Return the [x, y] coordinate for the center point of the cell that contains the specified text.  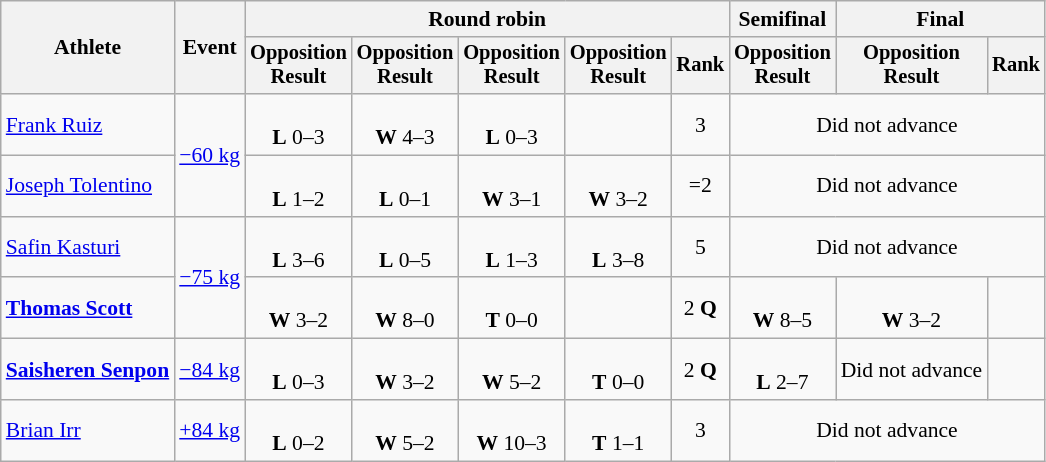
−75 kg [210, 278]
W 8–0 [406, 308]
Safin Kasturi [88, 248]
Saisheren Senpon [88, 370]
W 3–1 [512, 186]
L 1–2 [298, 186]
Athlete [88, 48]
Joseph Tolentino [88, 186]
Semifinal [782, 19]
−84 kg [210, 370]
−60 kg [210, 155]
5 [700, 248]
Thomas Scott [88, 308]
=2 [700, 186]
Brian Irr [88, 430]
T 1–1 [618, 430]
L 0–5 [406, 248]
L 3–8 [618, 248]
L 0–1 [406, 186]
W 4–3 [406, 124]
Event [210, 48]
L 2–7 [782, 370]
Final [940, 19]
Round robin [487, 19]
W 10–3 [512, 430]
Frank Ruiz [88, 124]
+84 kg [210, 430]
L 1–3 [512, 248]
W 8–5 [782, 308]
L 0–2 [298, 430]
L 3–6 [298, 248]
